Detect which cell encompasses the target text, then output its [X, Y] center coordinate. 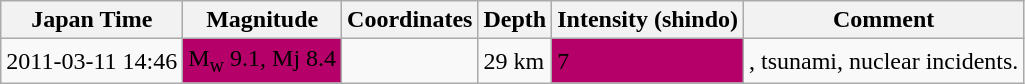
7 [648, 61]
Japan Time [92, 20]
, tsunami, nuclear incidents. [884, 61]
2011-03-11 14:46 [92, 61]
Depth [515, 20]
Comment [884, 20]
Mw 9.1, Mj 8.4 [262, 61]
Coordinates [410, 20]
Intensity (shindo) [648, 20]
Magnitude [262, 20]
29 km [515, 61]
